Locate the cell with the specified text and output its [x, y] center coordinate. 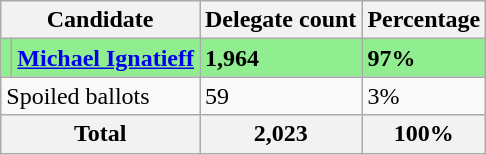
Michael Ignatieff [106, 58]
Candidate [100, 20]
59 [281, 96]
Percentage [424, 20]
Total [100, 134]
3% [424, 96]
2,023 [281, 134]
97% [424, 58]
100% [424, 134]
1,964 [281, 58]
Delegate count [281, 20]
Spoiled ballots [100, 96]
